Return the (X, Y) coordinate for the center point of the cell that contains the specified text.  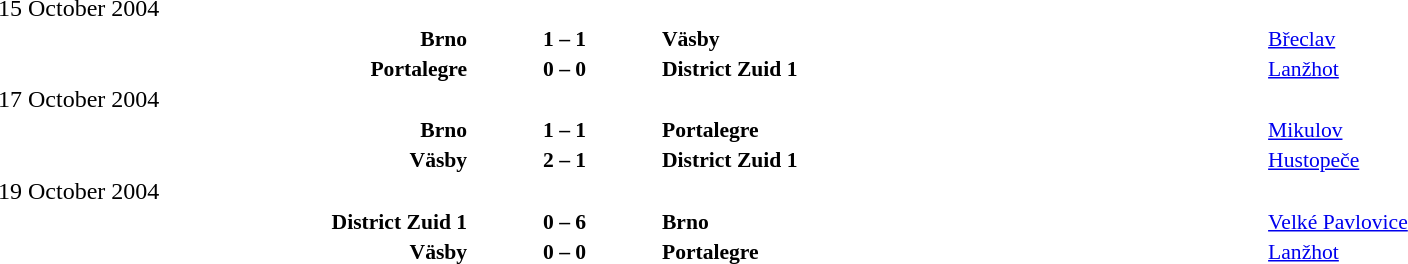
Brno (962, 222)
0 – 0 (564, 68)
Väsby (962, 38)
0 – 6 (564, 222)
2 – 1 (564, 160)
Portalegre (962, 130)
